Pinpoint the cell where the given text exists, returning its (x, y) midpoint coordinate. 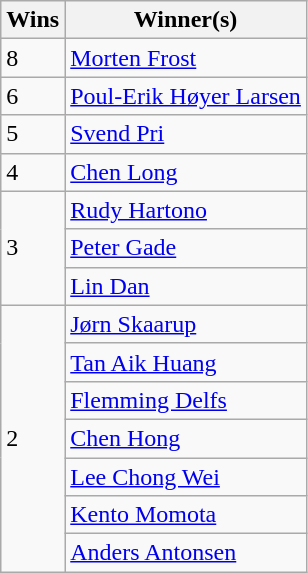
Jørn Skaarup (186, 324)
Lin Dan (186, 286)
Tan Aik Huang (186, 362)
Flemming Delfs (186, 400)
Chen Hong (186, 438)
Winner(s) (186, 20)
Lee Chong Wei (186, 477)
5 (33, 134)
6 (33, 96)
Wins (33, 20)
Svend Pri (186, 134)
Chen Long (186, 172)
2 (33, 438)
Poul-Erik Høyer Larsen (186, 96)
Rudy Hartono (186, 210)
8 (33, 58)
Kento Momota (186, 515)
4 (33, 172)
3 (33, 248)
Peter Gade (186, 248)
Morten Frost (186, 58)
Anders Antonsen (186, 553)
